Search for the cell housing the specified text and yield its (X, Y) center coordinate. 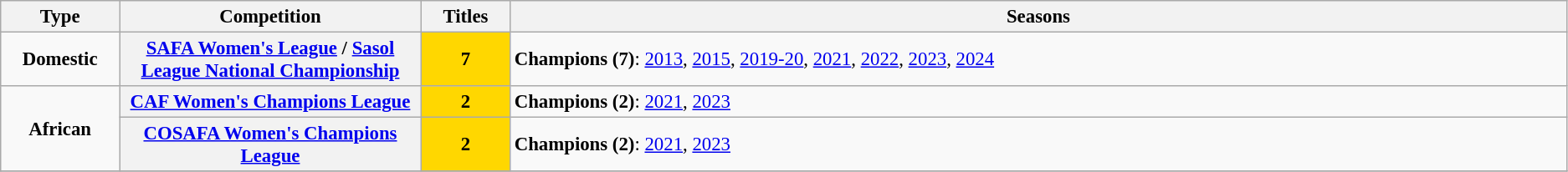
African (60, 129)
SAFA Women's League / Sasol League National Championship (271, 60)
7 (465, 60)
Seasons (1038, 17)
Type (60, 17)
CAF Women's Champions League (271, 102)
Champions (7): 2013, 2015, 2019-20, 2021, 2022, 2023, 2024 (1038, 60)
Titles (465, 17)
Competition (271, 17)
COSAFA Women's Champions League (271, 145)
Domestic (60, 60)
